Search for the cell housing the specified text and yield its [x, y] center coordinate. 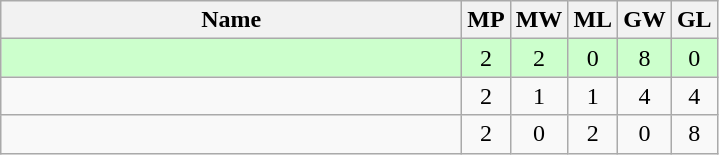
MP [486, 20]
GW [645, 20]
Name [232, 20]
MW [539, 20]
GL [694, 20]
ML [593, 20]
